For the text-containing cell, return its midpoint in (X, Y) coordinate format. 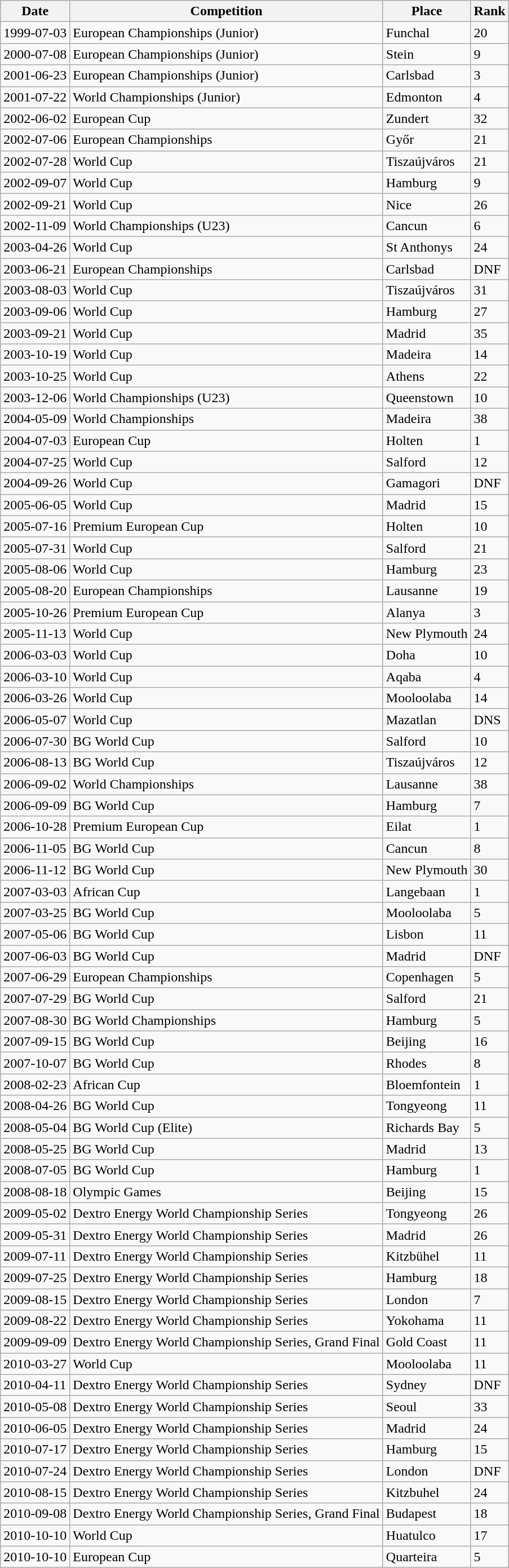
2006-08-13 (35, 763)
2010-04-11 (35, 1385)
2009-08-15 (35, 1299)
Place (427, 11)
2002-09-21 (35, 204)
2006-07-30 (35, 741)
2001-07-22 (35, 97)
World Championships (Junior) (227, 97)
2003-06-21 (35, 269)
2009-05-02 (35, 1213)
2004-05-09 (35, 419)
2010-08-15 (35, 1492)
Sydney (427, 1385)
2003-12-06 (35, 398)
Huatulco (427, 1535)
Copenhagen (427, 977)
Győr (427, 140)
2010-07-24 (35, 1471)
17 (489, 1535)
2007-07-29 (35, 999)
16 (489, 1042)
Seoul (427, 1407)
2006-03-10 (35, 677)
2004-07-03 (35, 441)
BG World Cup (Elite) (227, 1127)
2007-06-03 (35, 956)
2004-07-25 (35, 462)
Olympic Games (227, 1192)
Richards Bay (427, 1127)
2009-05-31 (35, 1235)
2005-07-16 (35, 526)
BG World Championships (227, 1020)
27 (489, 312)
2007-03-25 (35, 913)
2005-07-31 (35, 548)
2003-09-21 (35, 333)
Kitzbuhel (427, 1492)
Rhodes (427, 1063)
Budapest (427, 1514)
2008-05-04 (35, 1127)
Rank (489, 11)
2002-09-07 (35, 183)
33 (489, 1407)
2006-05-07 (35, 720)
31 (489, 290)
2003-04-26 (35, 247)
Queenstown (427, 398)
Aqaba (427, 677)
22 (489, 376)
DNS (489, 720)
2000-07-08 (35, 54)
Alanya (427, 612)
30 (489, 870)
Date (35, 11)
Eilat (427, 827)
2007-10-07 (35, 1063)
2006-11-05 (35, 848)
2008-02-23 (35, 1085)
Gold Coast (427, 1342)
2010-07-17 (35, 1450)
23 (489, 569)
2009-07-11 (35, 1256)
2008-05-25 (35, 1149)
Funchal (427, 33)
32 (489, 118)
2008-04-26 (35, 1106)
2001-06-23 (35, 76)
2004-09-26 (35, 483)
2006-03-26 (35, 698)
35 (489, 333)
1999-07-03 (35, 33)
2002-07-28 (35, 161)
2009-09-09 (35, 1342)
2003-10-19 (35, 355)
Edmonton (427, 97)
Competition (227, 11)
2010-09-08 (35, 1514)
2009-08-22 (35, 1321)
2005-11-13 (35, 634)
20 (489, 33)
2006-11-12 (35, 870)
2008-08-18 (35, 1192)
2006-09-09 (35, 805)
19 (489, 591)
2010-06-05 (35, 1428)
Nice (427, 204)
2007-03-03 (35, 891)
13 (489, 1149)
2002-07-06 (35, 140)
2007-08-30 (35, 1020)
Kitzbühel (427, 1256)
2003-09-06 (35, 312)
Athens (427, 376)
Bloemfontein (427, 1085)
2008-07-05 (35, 1170)
2009-07-25 (35, 1278)
2005-06-05 (35, 505)
St Anthonys (427, 247)
Mazatlan (427, 720)
2007-05-06 (35, 934)
Langebaan (427, 891)
2007-06-29 (35, 977)
2006-09-02 (35, 784)
2005-08-20 (35, 591)
6 (489, 226)
2006-03-03 (35, 655)
2005-08-06 (35, 569)
Gamagori (427, 483)
2010-05-08 (35, 1407)
Lisbon (427, 934)
2010-03-27 (35, 1364)
Quarteira (427, 1557)
2003-08-03 (35, 290)
2003-10-25 (35, 376)
2005-10-26 (35, 612)
2002-06-02 (35, 118)
Stein (427, 54)
Zundert (427, 118)
Doha (427, 655)
2007-09-15 (35, 1042)
2002-11-09 (35, 226)
Yokohama (427, 1321)
2006-10-28 (35, 827)
